Pinpoint the cell where the given text exists, returning its [X, Y] midpoint coordinate. 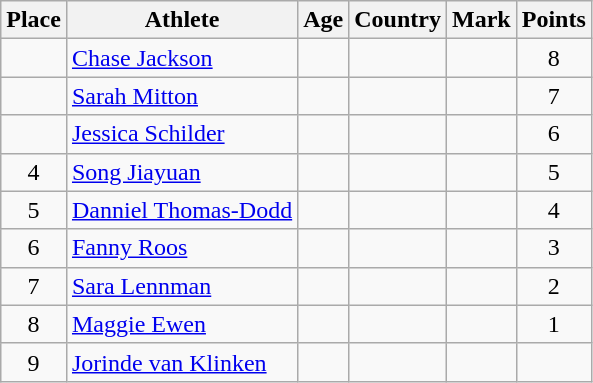
Athlete [182, 20]
3 [554, 248]
Points [554, 20]
Maggie Ewen [182, 324]
Danniel Thomas-Dodd [182, 210]
Sarah Mitton [182, 96]
Mark [481, 20]
Age [324, 20]
Sara Lennman [182, 286]
2 [554, 286]
Place [34, 20]
Song Jiayuan [182, 172]
Fanny Roos [182, 248]
Chase Jackson [182, 58]
Jorinde van Klinken [182, 362]
1 [554, 324]
Jessica Schilder [182, 134]
9 [34, 362]
Country [398, 20]
